Locate the cell with the specified text and output its (x, y) center coordinate. 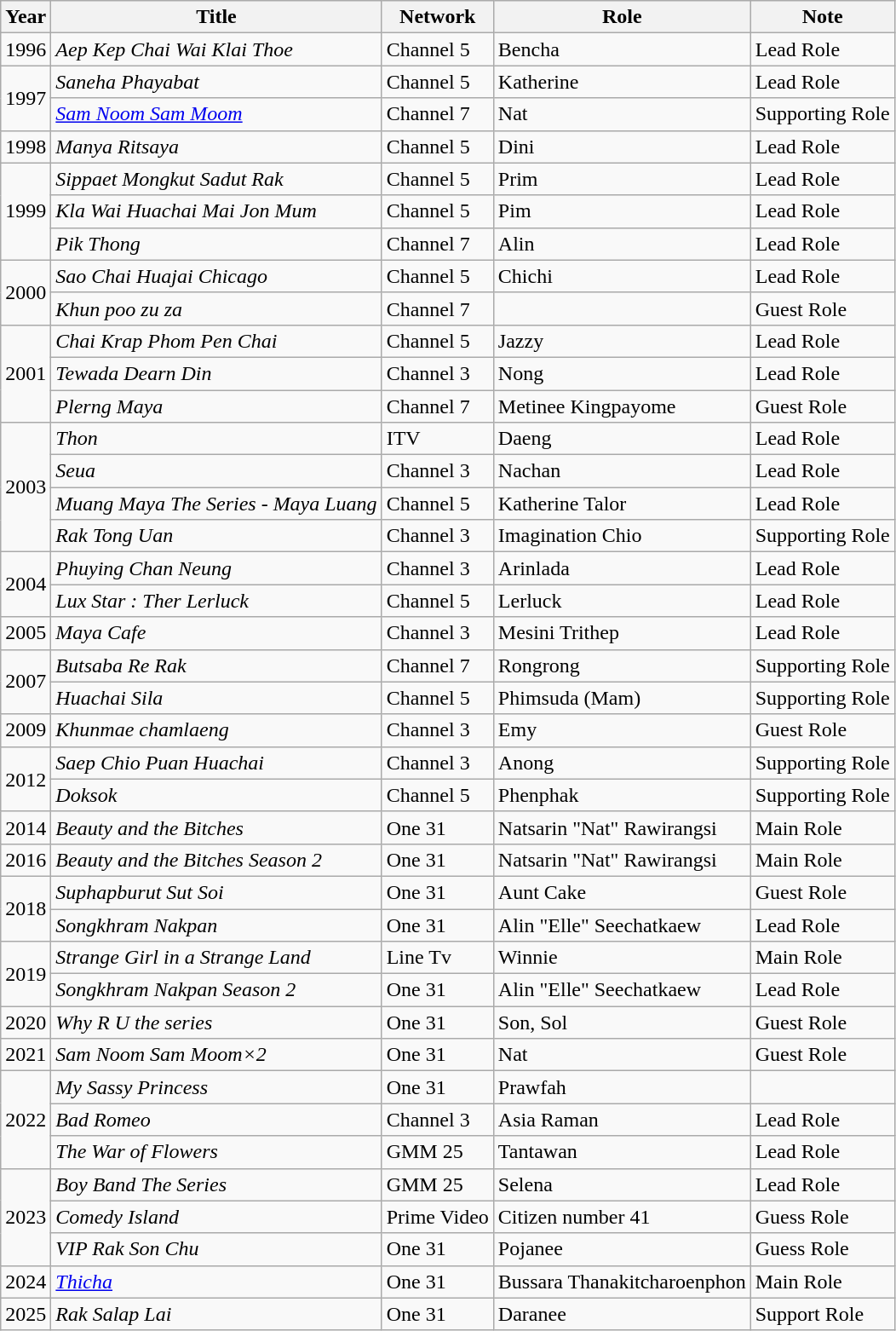
Songkhram Nakpan (216, 925)
Phuying Chan Neung (216, 568)
Why R U the series (216, 1023)
Title (216, 17)
Daeng (622, 439)
ITV (438, 439)
Metinee Kingpayome (622, 406)
2007 (26, 682)
Nachan (622, 471)
Beauty and the Bitches Season 2 (216, 860)
Arinlada (622, 568)
Line Tv (438, 958)
Nong (622, 373)
Bencha (622, 49)
Lux Star : Ther Lerluck (216, 601)
Comedy Island (216, 1217)
Pojanee (622, 1249)
Prime Video (438, 1217)
2004 (26, 585)
Thon (216, 439)
Alin (622, 244)
2016 (26, 860)
Network (438, 17)
Tantawan (622, 1152)
Winnie (622, 958)
Role (622, 17)
Emy (622, 730)
2018 (26, 908)
1996 (26, 49)
2001 (26, 373)
Strange Girl in a Strange Land (216, 958)
Phenphak (622, 795)
Aunt Cake (622, 892)
Daranee (622, 1314)
2025 (26, 1314)
1998 (26, 147)
Khun poo zu za (216, 308)
2020 (26, 1023)
Pik Thong (216, 244)
Doksok (216, 795)
Chichi (622, 276)
Lerluck (622, 601)
Boy Band The Series (216, 1184)
Phimsuda (Mam) (622, 698)
Huachai Sila (216, 698)
Sippaet Mongkut Sadut Rak (216, 179)
Son, Sol (622, 1023)
Kla Wai Huachai Mai Jon Mum (216, 211)
2000 (26, 292)
2012 (26, 779)
VIP Rak Son Chu (216, 1249)
Bad Romeo (216, 1120)
2005 (26, 633)
2023 (26, 1217)
Sao Chai Huajai Chicago (216, 276)
Asia Raman (622, 1120)
2024 (26, 1282)
2003 (26, 487)
Pim (622, 211)
Katherine (622, 82)
Anong (622, 763)
Khunmae chamlaeng (216, 730)
Bussara Thanakitcharoenphon (622, 1282)
Beauty and the Bitches (216, 827)
Mesini Trithep (622, 633)
2022 (26, 1120)
The War of Flowers (216, 1152)
Dini (622, 147)
Rak Tong Uan (216, 536)
Selena (622, 1184)
Imagination Chio (622, 536)
2009 (26, 730)
Jazzy (622, 341)
2021 (26, 1055)
Sam Noom Sam Moom (216, 114)
2019 (26, 974)
1999 (26, 211)
Support Role (823, 1314)
Saep Chio Puan Huachai (216, 763)
Note (823, 17)
Seua (216, 471)
Prim (622, 179)
Suphapburut Sut Soi (216, 892)
Songkhram Nakpan Season 2 (216, 990)
1997 (26, 98)
Thicha (216, 1282)
Manya Ritsaya (216, 147)
Katherine Talor (622, 504)
Maya Cafe (216, 633)
2014 (26, 827)
Year (26, 17)
Rak Salap Lai (216, 1314)
Prawfah (622, 1087)
Butsaba Re Rak (216, 665)
Saneha Phayabat (216, 82)
Citizen number 41 (622, 1217)
Tewada Dearn Din (216, 373)
Chai Krap Phom Pen Chai (216, 341)
My Sassy Princess (216, 1087)
Sam Noom Sam Moom×2 (216, 1055)
Aep Kep Chai Wai Klai Thoe (216, 49)
Muang Maya The Series - Maya Luang (216, 504)
Rongrong (622, 665)
Plerng Maya (216, 406)
